Scan for the cell matching the given text and deliver its (X, Y) coordinate at center. 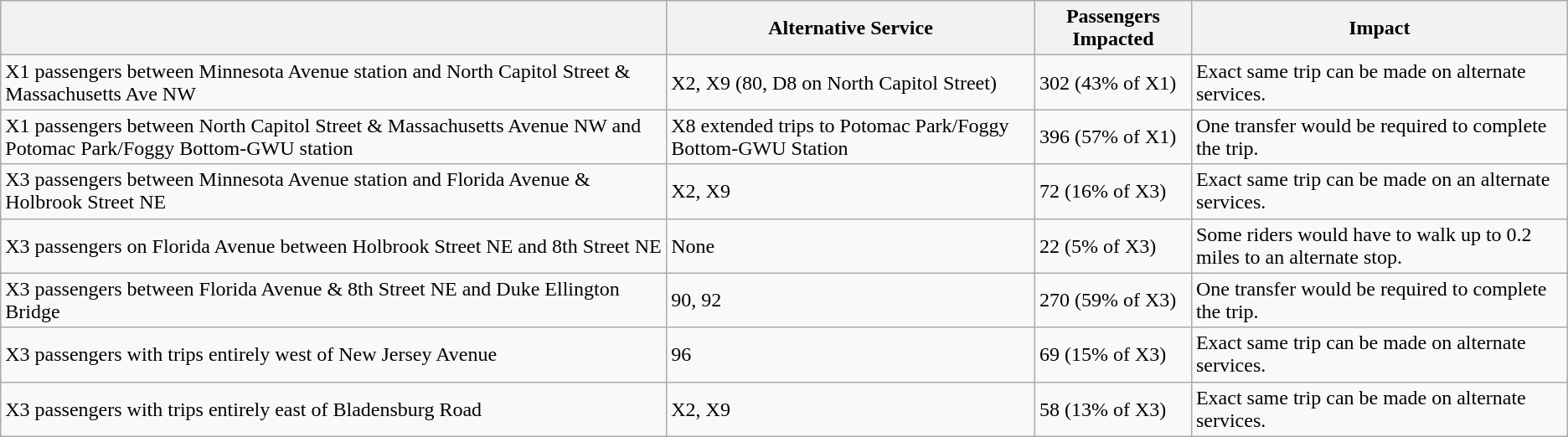
58 (13% of X3) (1112, 409)
X3 passengers on Florida Avenue between Holbrook Street NE and 8th Street NE (333, 246)
302 (43% of X1) (1112, 82)
22 (5% of X3) (1112, 246)
None (851, 246)
Impact (1379, 28)
Exact same trip can be made on an alternate services. (1379, 191)
X1 passengers between Minnesota Avenue station and North Capitol Street & Massachusetts Ave NW (333, 82)
X2, X9 (80, D8 on North Capitol Street) (851, 82)
96 (851, 355)
Some riders would have to walk up to 0.2 miles to an alternate stop. (1379, 246)
90, 92 (851, 300)
270 (59% of X3) (1112, 300)
X3 passengers with trips entirely east of Bladensburg Road (333, 409)
X3 passengers between Florida Avenue & 8th Street NE and Duke Ellington Bridge (333, 300)
Passengers Impacted (1112, 28)
X8 extended trips to Potomac Park/Foggy Bottom-GWU Station (851, 137)
Alternative Service (851, 28)
X3 passengers with trips entirely west of New Jersey Avenue (333, 355)
69 (15% of X3) (1112, 355)
396 (57% of X1) (1112, 137)
72 (16% of X3) (1112, 191)
X3 passengers between Minnesota Avenue station and Florida Avenue & Holbrook Street NE (333, 191)
X1 passengers between North Capitol Street & Massachusetts Avenue NW and Potomac Park/Foggy Bottom-GWU station (333, 137)
